Output the [x, y] coordinate of the center of the cell containing the given text.  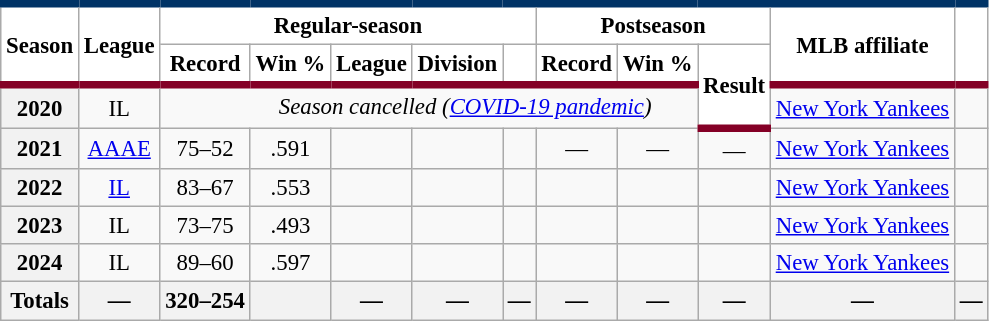
83–67 [205, 188]
2024 [40, 263]
.597 [290, 263]
89–60 [205, 263]
2021 [40, 150]
.591 [290, 150]
AAAE [118, 150]
Totals [40, 301]
Result [734, 87]
Division [457, 66]
Regular-season [348, 24]
2023 [40, 226]
2020 [40, 107]
320–254 [205, 301]
Season cancelled (COVID-19 pandemic) [465, 107]
.553 [290, 188]
75–52 [205, 150]
2022 [40, 188]
Postseason [654, 24]
.493 [290, 226]
73–75 [205, 226]
Season [40, 44]
MLB affiliate [862, 44]
